Locate the cell with the specified text and output its [X, Y] center coordinate. 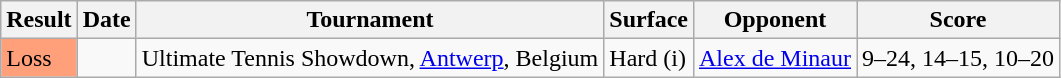
Ultimate Tennis Showdown, Antwerp, Belgium [370, 58]
Score [958, 20]
Alex de Minaur [774, 58]
Surface [649, 20]
9–24, 14–15, 10–20 [958, 58]
Loss [39, 58]
Result [39, 20]
Hard (i) [649, 58]
Date [106, 20]
Opponent [774, 20]
Tournament [370, 20]
